Determine the [X, Y] coordinate at the center of the cell enclosing the given text.  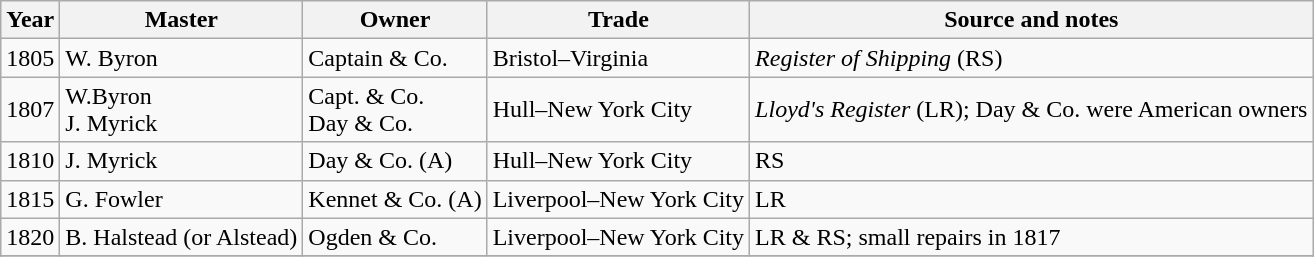
1805 [30, 58]
W. Byron [182, 58]
1815 [30, 199]
1820 [30, 237]
Owner [395, 20]
Day & Co. (A) [395, 161]
1810 [30, 161]
Capt. & Co.Day & Co. [395, 110]
1807 [30, 110]
Year [30, 20]
Ogden & Co. [395, 237]
B. Halstead (or Alstead) [182, 237]
Bristol–Virginia [618, 58]
RS [1032, 161]
Kennet & Co. (A) [395, 199]
Source and notes [1032, 20]
LR & RS; small repairs in 1817 [1032, 237]
W.ByronJ. Myrick [182, 110]
Lloyd's Register (LR); Day & Co. were American owners [1032, 110]
LR [1032, 199]
J. Myrick [182, 161]
G. Fowler [182, 199]
Trade [618, 20]
Master [182, 20]
Captain & Co. [395, 58]
Register of Shipping (RS) [1032, 58]
